For the text-containing cell, return its midpoint in [X, Y] coordinate format. 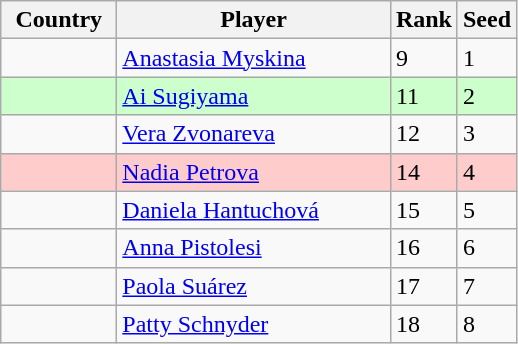
18 [424, 324]
3 [486, 134]
Seed [486, 20]
15 [424, 210]
8 [486, 324]
Ai Sugiyama [254, 96]
1 [486, 58]
5 [486, 210]
9 [424, 58]
16 [424, 248]
Rank [424, 20]
12 [424, 134]
14 [424, 172]
Vera Zvonareva [254, 134]
Player [254, 20]
Patty Schnyder [254, 324]
17 [424, 286]
Anna Pistolesi [254, 248]
Paola Suárez [254, 286]
4 [486, 172]
11 [424, 96]
6 [486, 248]
Anastasia Myskina [254, 58]
Country [59, 20]
Daniela Hantuchová [254, 210]
Nadia Petrova [254, 172]
2 [486, 96]
7 [486, 286]
